Return [X, Y] of the center of cell containing provided text 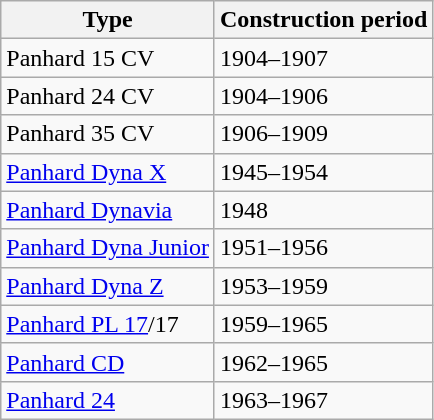
Panhard 24 CV [108, 96]
Panhard 24 [108, 400]
Panhard Dyna X [108, 172]
1948 [323, 210]
1945–1954 [323, 172]
Panhard Dyna Junior [108, 248]
Panhard CD [108, 362]
Panhard Dyna Z [108, 286]
Panhard Dynavia [108, 210]
1906–1909 [323, 134]
1953–1959 [323, 286]
1904–1907 [323, 58]
1962–1965 [323, 362]
1963–1967 [323, 400]
Panhard PL 17/17 [108, 324]
1951–1956 [323, 248]
1959–1965 [323, 324]
Panhard 15 CV [108, 58]
Construction period [323, 20]
1904–1906 [323, 96]
Type [108, 20]
Panhard 35 CV [108, 134]
